Search for the cell housing the specified text and yield its [X, Y] center coordinate. 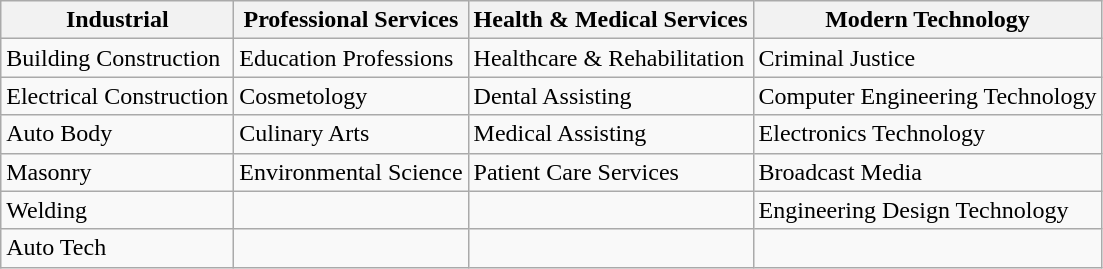
Engineering Design Technology [928, 210]
Professional Services [351, 20]
Environmental Science [351, 172]
Building Construction [118, 58]
Industrial [118, 20]
Auto Body [118, 134]
Dental Assisting [610, 96]
Culinary Arts [351, 134]
Auto Tech [118, 248]
Electronics Technology [928, 134]
Health & Medical Services [610, 20]
Criminal Justice [928, 58]
Masonry [118, 172]
Patient Care Services [610, 172]
Welding [118, 210]
Cosmetology [351, 96]
Education Professions [351, 58]
Medical Assisting [610, 134]
Healthcare & Rehabilitation [610, 58]
Electrical Construction [118, 96]
Broadcast Media [928, 172]
Modern Technology [928, 20]
Computer Engineering Technology [928, 96]
